Detect which cell encompasses the target text, then output its [x, y] center coordinate. 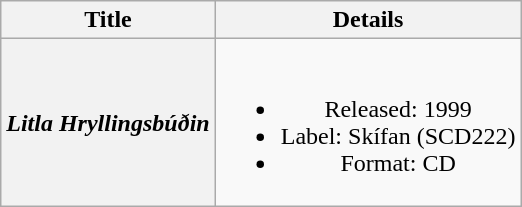
Details [368, 20]
Released: 1999Label: Skífan (SCD222)Format: CD [368, 122]
Title [108, 20]
Litla Hryllingsbúðin [108, 122]
